Pinpoint the cell where the given text exists, returning its [x, y] midpoint coordinate. 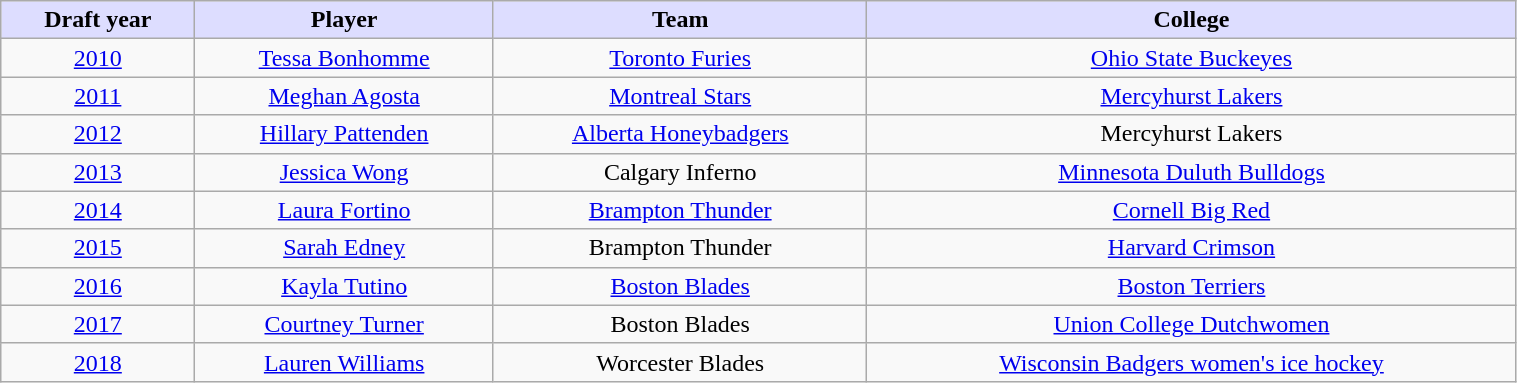
Courtney Turner [344, 324]
Team [680, 20]
Minnesota Duluth Bulldogs [1192, 172]
2012 [98, 134]
Toronto Furies [680, 58]
2017 [98, 324]
Calgary Inferno [680, 172]
Cornell Big Red [1192, 210]
2015 [98, 248]
2018 [98, 362]
Hillary Pattenden [344, 134]
College [1192, 20]
2013 [98, 172]
2014 [98, 210]
Player [344, 20]
2011 [98, 96]
Alberta Honeybadgers [680, 134]
Meghan Agosta [344, 96]
Worcester Blades [680, 362]
2010 [98, 58]
Union College Dutchwomen [1192, 324]
Kayla Tutino [344, 286]
Laura Fortino [344, 210]
Lauren Williams [344, 362]
Harvard Crimson [1192, 248]
Draft year [98, 20]
Ohio State Buckeyes [1192, 58]
Montreal Stars [680, 96]
Sarah Edney [344, 248]
Tessa Bonhomme [344, 58]
Wisconsin Badgers women's ice hockey [1192, 362]
Jessica Wong [344, 172]
Boston Terriers [1192, 286]
2016 [98, 286]
